Find where the given text appears and provide that cell's center as (x, y) coordinate. 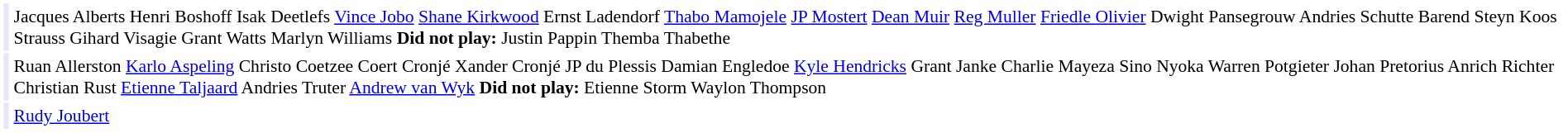
Rudy Joubert (788, 116)
